Return [x, y] of the center of cell containing provided text 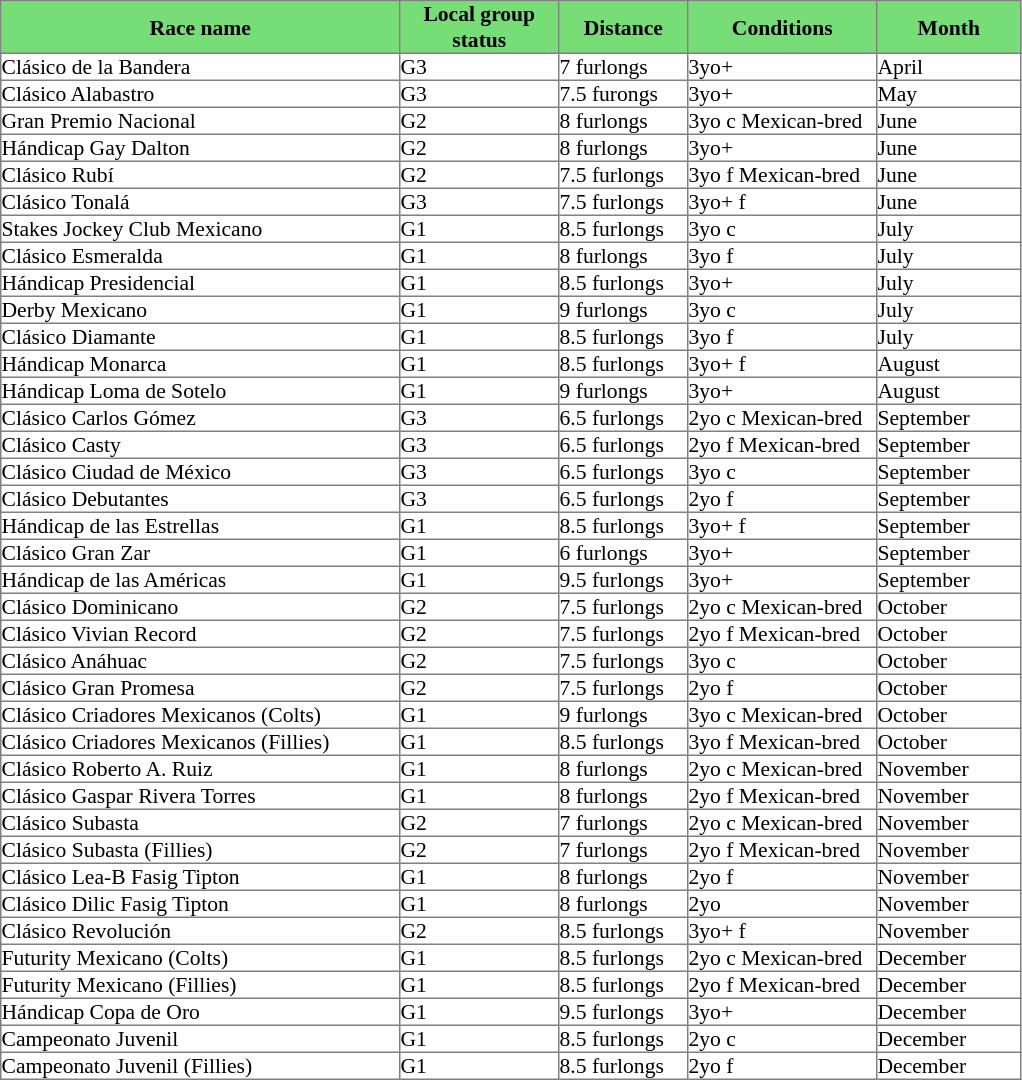
Clásico Subasta (Fillies) [200, 850]
Local group status [480, 27]
Clásico Criadores Mexicanos (Colts) [200, 714]
7.5 furongs [624, 94]
Clásico Casty [200, 444]
Futurity Mexicano (Fillies) [200, 984]
Campeonato Juvenil [200, 1038]
Clásico Gaspar Rivera Torres [200, 796]
Hándicap de las Américas [200, 580]
May [949, 94]
Clásico Ciudad de México [200, 472]
Hándicap Gay Dalton [200, 148]
Clásico Gran Promesa [200, 688]
Hándicap Copa de Oro [200, 1012]
Clásico Alabastro [200, 94]
Clásico Criadores Mexicanos (Fillies) [200, 742]
Clásico Dominicano [200, 606]
Derby Mexicano [200, 310]
Clásico Diamante [200, 336]
Clásico Gran Zar [200, 552]
Hándicap Loma de Sotelo [200, 390]
Clásico Subasta [200, 822]
Clásico de la Bandera [200, 66]
Clásico Esmeralda [200, 256]
Clásico Revolución [200, 930]
Hándicap de las Estrellas [200, 526]
Conditions [782, 27]
Clásico Vivian Record [200, 634]
Clásico Dilic Fasig Tipton [200, 904]
Clásico Lea-B Fasig Tipton [200, 876]
Clásico Tonalá [200, 202]
Gran Premio Nacional [200, 120]
Clásico Rubí [200, 174]
Hándicap Monarca [200, 364]
Clásico Debutantes [200, 498]
6 furlongs [624, 552]
Futurity Mexicano (Colts) [200, 958]
Clásico Roberto A. Ruiz [200, 768]
Distance [624, 27]
2yo c [782, 1038]
April [949, 66]
Clásico Carlos Gómez [200, 418]
Race name [200, 27]
Hándicap Presidencial [200, 282]
Month [949, 27]
2yo [782, 904]
Stakes Jockey Club Mexicano [200, 228]
Clásico Anáhuac [200, 660]
Campeonato Juvenil (Fillies) [200, 1066]
